Extract the (x, y) coordinate from the center of the cell holding the provided text.  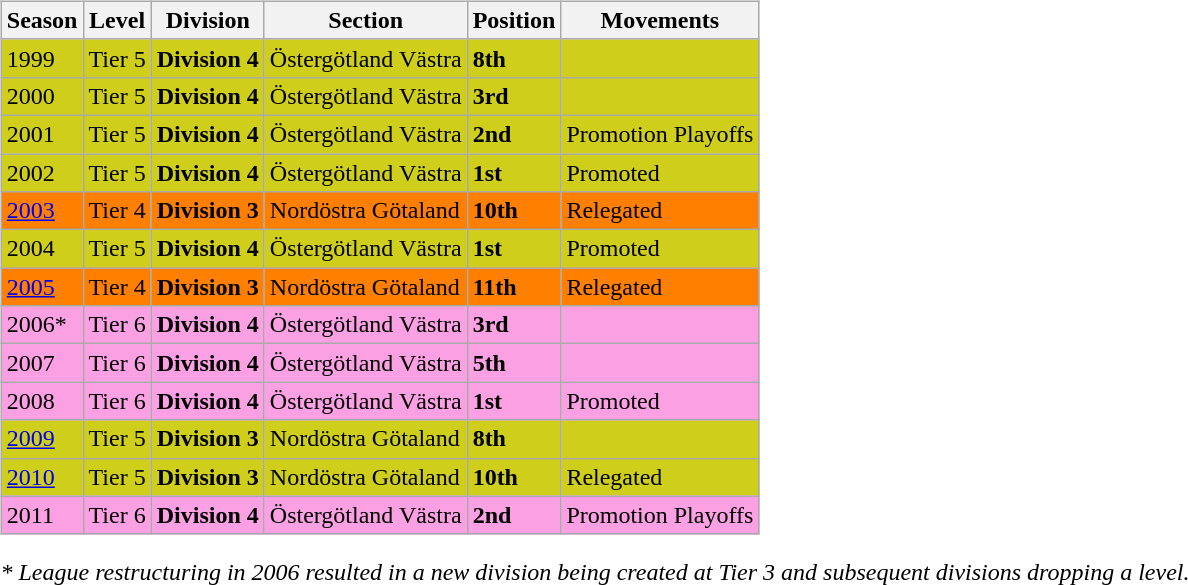
2011 (42, 515)
5th (514, 363)
2010 (42, 477)
2004 (42, 249)
Position (514, 20)
Section (366, 20)
2006* (42, 325)
2001 (42, 134)
2005 (42, 287)
Level (117, 20)
Division (208, 20)
2003 (42, 211)
2008 (42, 401)
11th (514, 287)
2007 (42, 363)
2002 (42, 173)
Season (42, 20)
2000 (42, 96)
1999 (42, 58)
Movements (660, 20)
2009 (42, 439)
